Output the (X, Y) coordinate of the center of the cell containing the given text.  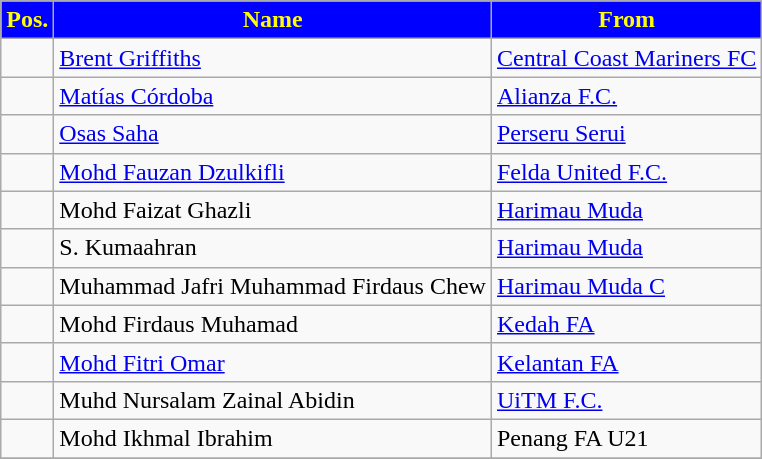
Kedah FA (626, 324)
Pos. (28, 20)
Muhammad Jafri Muhammad Firdaus Chew (273, 286)
Mohd Ikhmal Ibrahim (273, 438)
Kelantan FA (626, 362)
UiTM F.C. (626, 400)
Felda United F.C. (626, 172)
From (626, 20)
Perseru Serui (626, 134)
Brent Griffiths (273, 58)
Penang FA U21 (626, 438)
Mohd Faizat Ghazli (273, 210)
Osas Saha (273, 134)
Mohd Fitri Omar (273, 362)
Muhd Nursalam Zainal Abidin (273, 400)
Matías Córdoba (273, 96)
Harimau Muda C (626, 286)
Alianza F.C. (626, 96)
Central Coast Mariners FC (626, 58)
S. Kumaahran (273, 248)
Mohd Fauzan Dzulkifli (273, 172)
Name (273, 20)
Mohd Firdaus Muhamad (273, 324)
